Return the (X, Y) coordinate for the center point of the cell that contains the specified text.  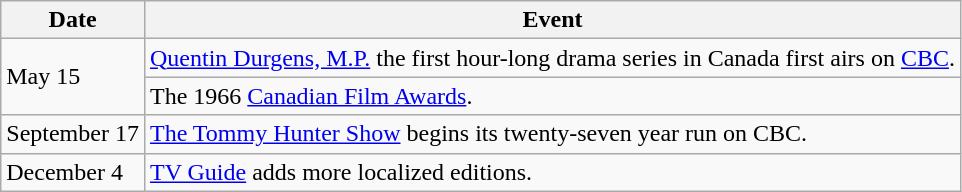
The 1966 Canadian Film Awards. (552, 96)
Quentin Durgens, M.P. the first hour-long drama series in Canada first airs on CBC. (552, 58)
September 17 (73, 134)
Event (552, 20)
December 4 (73, 172)
TV Guide adds more localized editions. (552, 172)
May 15 (73, 77)
The Tommy Hunter Show begins its twenty-seven year run on CBC. (552, 134)
Date (73, 20)
